Extract the (X, Y) coordinate from the center of the cell holding the provided text.  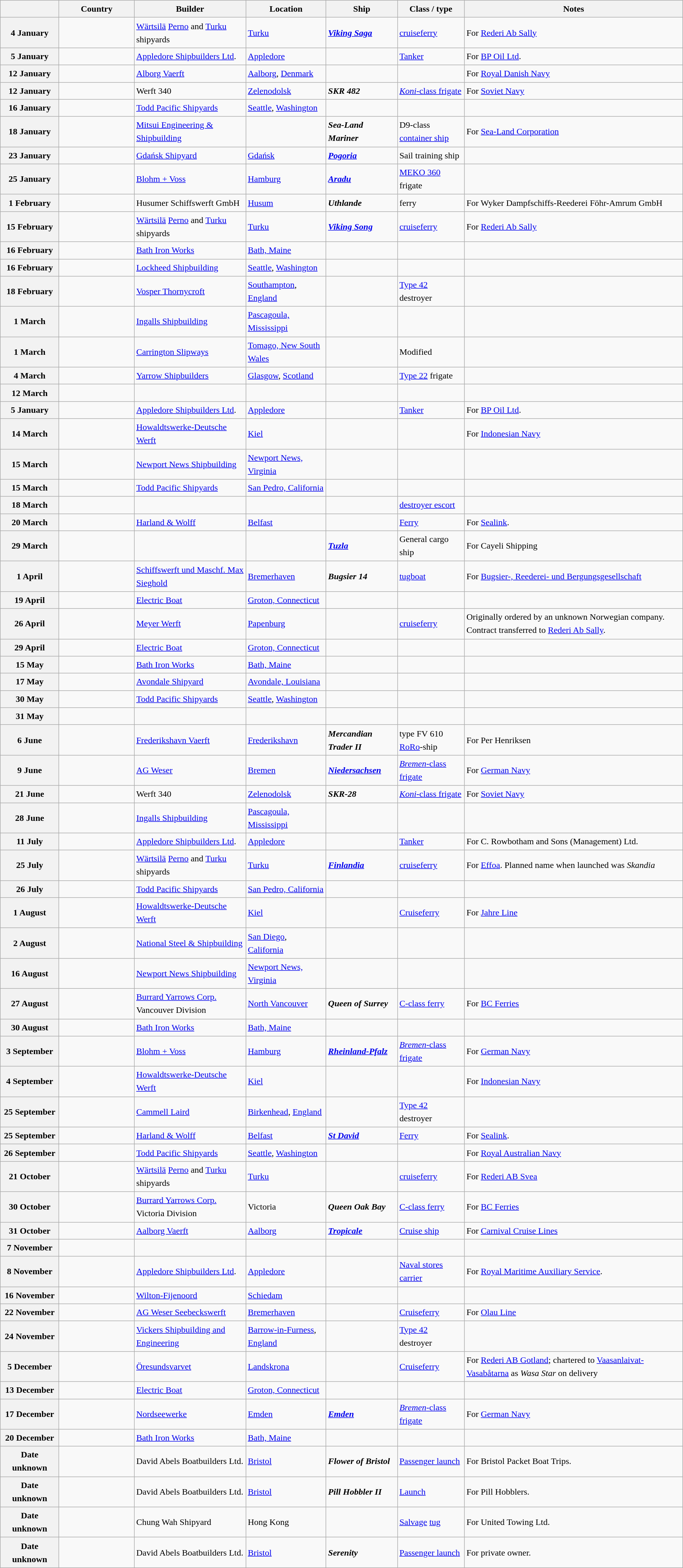
For Sea-Land Corporation (574, 131)
Serenity (362, 1553)
For Pill Hobblers. (574, 1492)
Aalborg (286, 1231)
For United Towing Ltd. (574, 1522)
Frederikshavn Vaerft (190, 740)
Carrington Slipways (190, 352)
For Royal Maritime Auxiliary Service. (574, 1272)
Country (97, 9)
14 March (30, 434)
Class / type (431, 9)
Viking Song (362, 226)
Builder (190, 9)
Alborg Vaerft (190, 74)
Hong Kong (286, 1522)
Flower of Bristol (362, 1461)
21 June (30, 794)
For Royal Danish Navy (574, 74)
Originally ordered by an unknown Norwegian company. Contract transferred to Rederi Ab Sally. (574, 623)
For Bristol Packet Boat Trips. (574, 1461)
Meyer Werft (190, 623)
ferry (431, 203)
26 July (30, 889)
Cammell Laird (190, 1112)
For Rederi AB Gotland; chartered to Vaasanlaivat-Vasabåtarna as Wasa Star on delivery (574, 1367)
29 March (30, 546)
20 March (30, 522)
Frederikshavn (286, 740)
4 September (30, 1082)
Mercandian Trader II (362, 740)
16 August (30, 973)
Tuzla (362, 546)
21 October (30, 1177)
5 December (30, 1367)
For Jahre Line (574, 912)
15 February (30, 226)
Husumer Schiffswerft GmbH (190, 203)
19 April (30, 600)
Husum (286, 203)
30 May (30, 699)
Viking Saga (362, 33)
20 December (30, 1438)
For Carnival Cruise Lines (574, 1231)
type FV 610 RoRo-ship (431, 740)
Uthlande (362, 203)
28 June (30, 818)
31 May (30, 716)
Launch (431, 1492)
Location (286, 9)
Aradu (362, 179)
31 October (30, 1231)
Gdańsk Shipyard (190, 155)
Öresundsvarvet (190, 1367)
7 November (30, 1248)
29 April (30, 647)
23 January (30, 155)
1 August (30, 912)
18 March (30, 505)
Pogoria (362, 155)
Landskrona (286, 1367)
Modified (431, 352)
26 September (30, 1153)
Salvage tug (431, 1522)
17 May (30, 682)
Nordseewerke (190, 1414)
San Diego, California (286, 943)
Cruise ship (431, 1231)
Queen Oak Bay (362, 1207)
Queen of Surrey (362, 1004)
Niedersachsen (362, 770)
MEKO 360 frigate (431, 179)
For Royal Australian Navy (574, 1153)
Sail training ship (431, 155)
18 January (30, 131)
26 April (30, 623)
For Olau Line (574, 1313)
3 September (30, 1051)
Tomago, New South Wales (286, 352)
Vosper Thornycroft (190, 291)
National Steel & Shipbuilding (190, 943)
SKR-28 (362, 794)
Pill Hobbler II (362, 1492)
2 August (30, 943)
For Bugsier-, Reederei- und Bergungsgesellschaft (574, 576)
1 February (30, 203)
Finlandia (362, 865)
destroyer escort (431, 505)
25 January (30, 179)
Mitsui Engineering & Shipbuilding (190, 131)
17 December (30, 1414)
Tropicale (362, 1231)
For Effoa. Planned name when launched was Skandia (574, 865)
Rheinland-Pfalz (362, 1051)
Papenburg (286, 623)
Burrard Yarrows Corp. Vancouver Division (190, 1004)
Aalborg, Denmark (286, 74)
Barrow-in-Furness, England (286, 1336)
13 December (30, 1390)
22 November (30, 1313)
Schiedam (286, 1295)
9 June (30, 770)
15 May (30, 665)
16 January (30, 108)
For Rederi AB Svea (574, 1177)
For C. Rowbotham and Sons (Management) Ltd. (574, 842)
4 March (30, 376)
11 July (30, 842)
North Vancouver (286, 1004)
Type 22 frigate (431, 376)
Notes (574, 9)
Ship (362, 9)
For Cayeli Shipping (574, 546)
Birkenhead, England (286, 1112)
25 July (30, 865)
Southampton, England (286, 291)
Lockheed Shipbuilding (190, 268)
Yarrow Shipbuilders (190, 376)
Avondale Shipyard (190, 682)
4 January (30, 33)
12 March (30, 393)
Aalborg Vaerft (190, 1231)
Schiffswerft und Maschf. Max Sieghold (190, 576)
For Wyker Dampfschiffs-Reederei Föhr-Amrum GmbH (574, 203)
Bugsier 14 (362, 576)
Victoria (286, 1207)
General cargo ship (431, 546)
Sea-Land Mariner (362, 131)
Burrard Yarrows Corp. Victoria Division (190, 1207)
Bremen (286, 770)
Chung Wah Shipyard (190, 1522)
D9-class container ship (431, 131)
Glasgow, Scotland (286, 376)
Gdańsk (286, 155)
18 February (30, 291)
6 June (30, 740)
8 November (30, 1272)
30 October (30, 1207)
AG Weser Seebeckswerft (190, 1313)
St David (362, 1136)
Avondale, Louisiana (286, 682)
16 November (30, 1295)
For private owner. (574, 1553)
tugboat (431, 576)
Wilton-Fijenoord (190, 1295)
Vickers Shipbuilding and Engineering (190, 1336)
27 August (30, 1004)
AG Weser (190, 770)
SKR 482 (362, 91)
24 November (30, 1336)
1 April (30, 576)
30 August (30, 1028)
For Per Henriksen (574, 740)
Naval stores carrier (431, 1272)
